From the cell containing the given text, extract its center point as [x, y] coordinate. 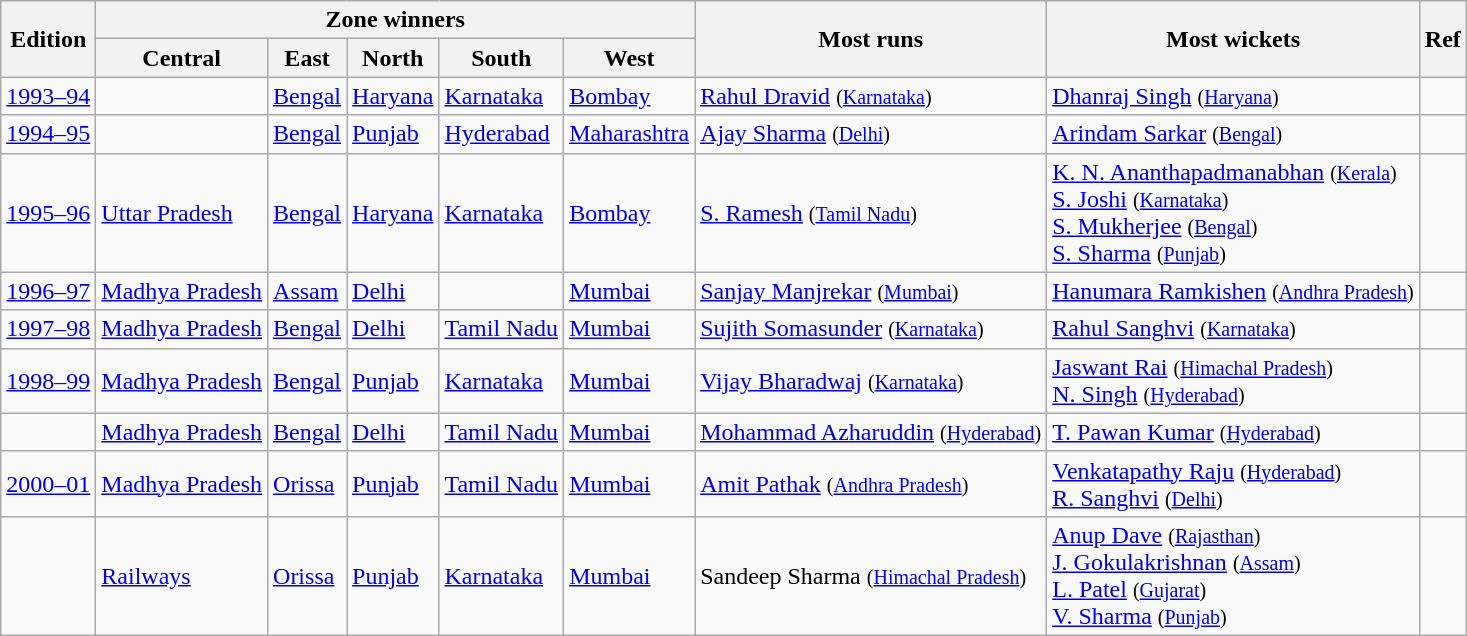
Edition [48, 39]
Sandeep Sharma (Himachal Pradesh) [871, 576]
Rahul Dravid (Karnataka) [871, 96]
2000–01 [48, 484]
Venkatapathy Raju (Hyderabad)R. Sanghvi (Delhi) [1234, 484]
Amit Pathak (Andhra Pradesh) [871, 484]
Uttar Pradesh [182, 212]
West [630, 58]
1994–95 [48, 134]
Railways [182, 576]
East [308, 58]
Anup Dave (Rajasthan)J. Gokulakrishnan (Assam)L. Patel (Gujarat)V. Sharma (Punjab) [1234, 576]
Jaswant Rai (Himachal Pradesh)N. Singh (Hyderabad) [1234, 380]
Hyderabad [502, 134]
Ref [1442, 39]
Central [182, 58]
1996–97 [48, 291]
Most wickets [1234, 39]
1998–99 [48, 380]
K. N. Ananthapadmanabhan (Kerala)S. Joshi (Karnataka)S. Mukherjee (Bengal)S. Sharma (Punjab) [1234, 212]
Hanumara Ramkishen (Andhra Pradesh) [1234, 291]
T. Pawan Kumar (Hyderabad) [1234, 432]
Vijay Bharadwaj (Karnataka) [871, 380]
S. Ramesh (Tamil Nadu) [871, 212]
Dhanraj Singh (Haryana) [1234, 96]
Sanjay Manjrekar (Mumbai) [871, 291]
South [502, 58]
Maharashtra [630, 134]
1995–96 [48, 212]
Zone winners [396, 20]
North [393, 58]
Assam [308, 291]
Arindam Sarkar (Bengal) [1234, 134]
Mohammad Azharuddin (Hyderabad) [871, 432]
Rahul Sanghvi (Karnataka) [1234, 329]
1997–98 [48, 329]
Most runs [871, 39]
1993–94 [48, 96]
Ajay Sharma (Delhi) [871, 134]
Sujith Somasunder (Karnataka) [871, 329]
